Extract the (x, y) coordinate from the center of the cell holding the provided text.  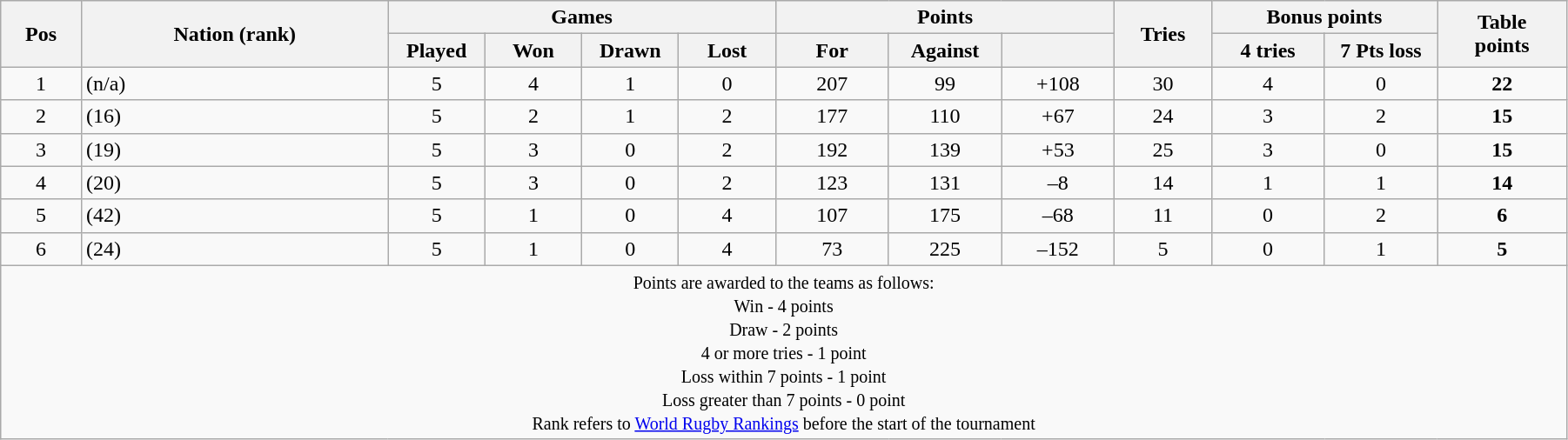
Won (533, 50)
Bonus points (1324, 17)
22 (1502, 83)
131 (945, 183)
175 (945, 216)
Drawn (630, 50)
–152 (1058, 249)
110 (945, 117)
(16) (234, 117)
Points (945, 17)
99 (945, 83)
Tries (1163, 34)
+108 (1058, 83)
25 (1163, 150)
(19) (234, 150)
177 (832, 117)
139 (945, 150)
Played (437, 50)
11 (1163, 216)
+67 (1058, 117)
(24) (234, 249)
107 (832, 216)
Games (581, 17)
192 (832, 150)
–8 (1058, 183)
(n/a) (234, 83)
(20) (234, 183)
–68 (1058, 216)
225 (945, 249)
7 Pts loss (1381, 50)
+53 (1058, 150)
Pos (42, 34)
207 (832, 83)
(42) (234, 216)
123 (832, 183)
For (832, 50)
Nation (rank) (234, 34)
30 (1163, 83)
4 tries (1268, 50)
73 (832, 249)
24 (1163, 117)
Tablepoints (1502, 34)
Lost (727, 50)
Against (945, 50)
